Return [x, y] of the center of cell containing provided text 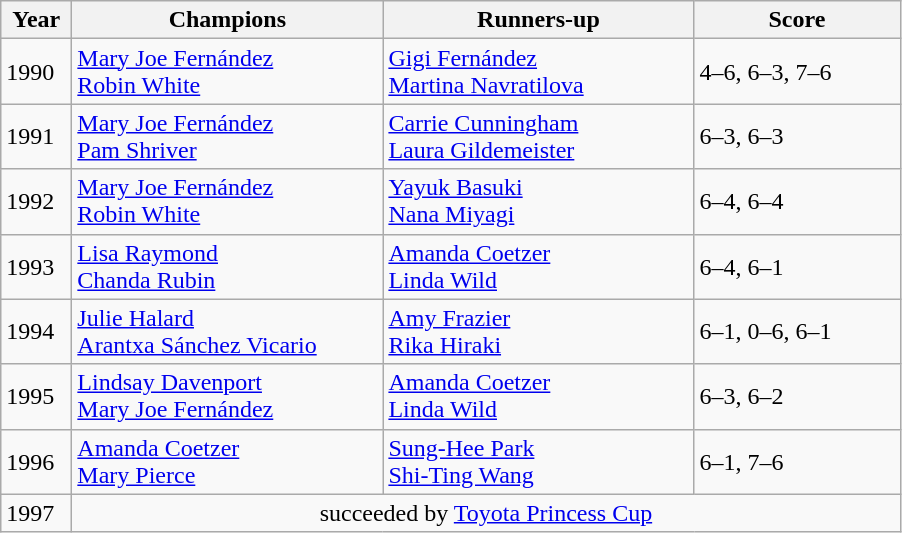
Carrie Cunningham Laura Gildemeister [538, 136]
Amanda Coetzer Mary Pierce [228, 462]
6–4, 6–1 [797, 266]
1995 [36, 396]
Gigi Fernández Martina Navratilova [538, 72]
4–6, 6–3, 7–6 [797, 72]
1996 [36, 462]
6–3, 6–2 [797, 396]
Mary Joe Fernández Pam Shriver [228, 136]
6–3, 6–3 [797, 136]
1991 [36, 136]
Yayuk Basuki Nana Miyagi [538, 202]
succeeded by Toyota Princess Cup [486, 513]
Sung-Hee Park Shi-Ting Wang [538, 462]
Lisa Raymond Chanda Rubin [228, 266]
1990 [36, 72]
1994 [36, 332]
6–1, 7–6 [797, 462]
6–1, 0–6, 6–1 [797, 332]
1997 [36, 513]
Score [797, 20]
6–4, 6–4 [797, 202]
Lindsay Davenport Mary Joe Fernández [228, 396]
Amy Frazier Rika Hiraki [538, 332]
Champions [228, 20]
Runners-up [538, 20]
1993 [36, 266]
1992 [36, 202]
Julie Halard Arantxa Sánchez Vicario [228, 332]
Year [36, 20]
